Output the [x, y] coordinate of the center of the cell containing the given text.  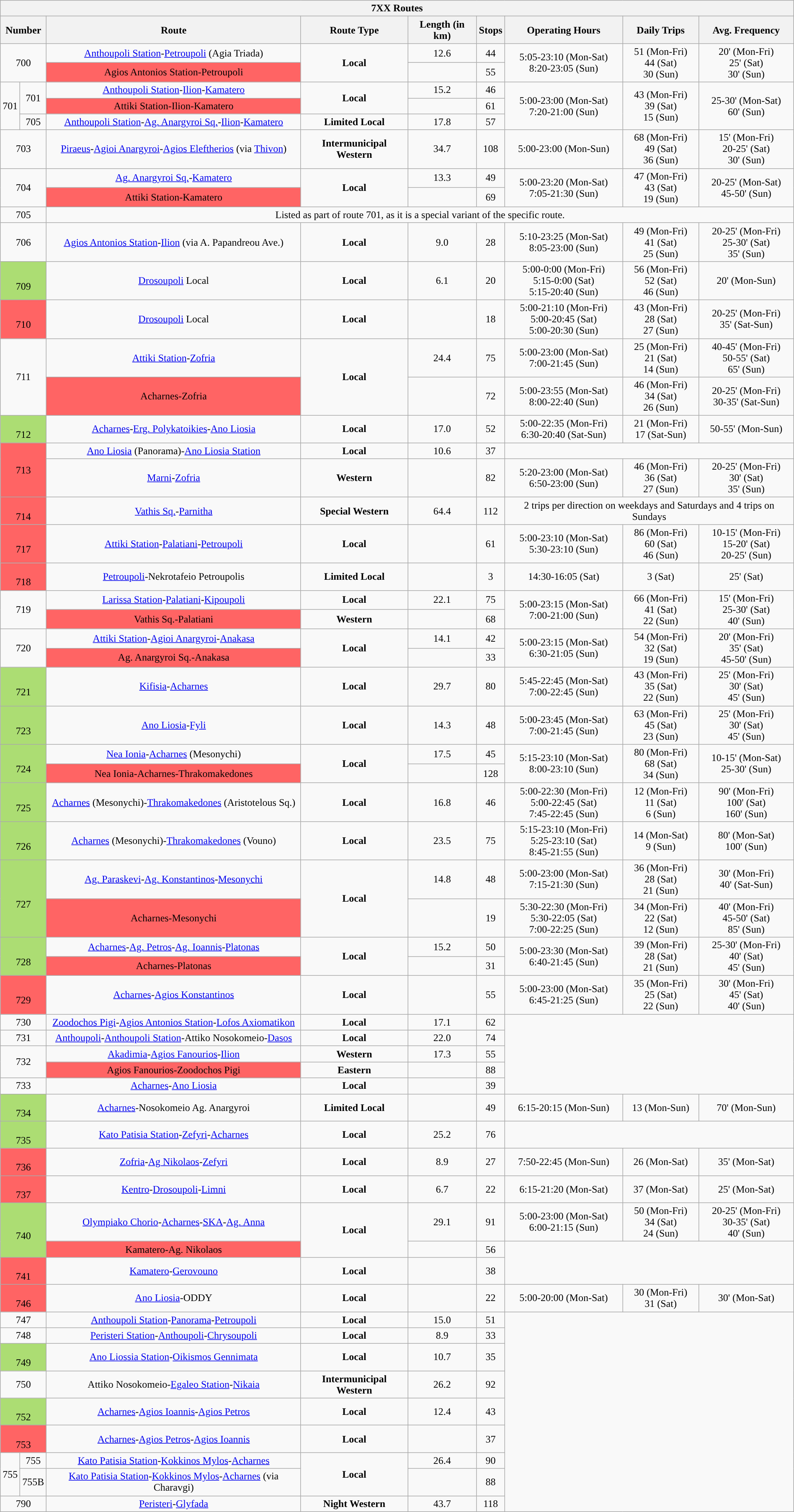
31 [491, 966]
736 [23, 1162]
13.3 [442, 178]
45 [491, 754]
30' (Mon-Sat) [746, 1298]
17.1 [442, 1022]
25-30' (Mon-Fri)40' (Sat)45' (Sun) [746, 957]
Olympiako Chorio-Acharnes-SKA-Ag. Anna [174, 1222]
7XX Routes [397, 8]
Kato Patisia Station-Kokkinos Mylos-Acharnes [174, 1461]
790 [23, 1504]
5:00-23:00 (Mon-Sun) [564, 149]
5:15-23:10 (Mon-Fri)5:25-23:10 (Sat)8:45-21:55 (Sun) [564, 841]
717 [23, 544]
112 [491, 511]
Agios Fanourios-Zoodochos Pigi [174, 1070]
Larissa Station-Palatiani-Kipoupoli [174, 600]
15' (Mon-Fri)25-30' (Sat)40' (Sun) [746, 609]
Stops [491, 30]
3 (Sat) [661, 577]
Attiki Station-Kamatero [174, 197]
5:00-23:00 (Mon-Sat)6:00-21:15 (Sun) [564, 1222]
14:30-16:05 (Sat) [564, 577]
Night Western [354, 1504]
5:00-23:00 (Mon-Sat)7:15-21:30 (Sun) [564, 879]
5:00-22:30 (Mon-Fri)5:00-22:45 (Sat)7:45-22:45 (Sun) [564, 802]
36 (Mon-Fri)28 (Sat)21 (Sun) [661, 879]
Peristeri Station-Anthoupoli-Chrysoupoli [174, 1336]
56 (Mon-Fri)52 (Sat)46 (Sun) [661, 280]
703 [23, 149]
26 (Mon-Sat) [661, 1162]
43 (Mon-Fri)35 (Sat)22 (Sun) [661, 687]
Acharnes-Ag. Petros-Ag. Ioannis-Platonas [174, 947]
80 (Mon-Fri)68 (Sat)34 (Sun) [661, 764]
Attiki Station-Ilion-Kamatero [174, 106]
10.6 [442, 451]
38 [491, 1271]
3 [491, 577]
76 [491, 1134]
6.7 [442, 1189]
730 [23, 1022]
Route [174, 30]
13 (Mon-Sun) [661, 1108]
35 (Mon-Fri)25 (Sat)22 (Sun) [661, 995]
12.6 [442, 53]
57 [491, 122]
713 [23, 470]
729 [23, 995]
14.3 [442, 725]
Vathis Sq.-Parnitha [174, 511]
Ano Liosia-ODDY [174, 1298]
43 (Mon-Fri)28 (Sat)27 (Sun) [661, 319]
731 [23, 1038]
10-15' (Mon-Fri)15-20' (Sat)20-25' (Sun) [746, 544]
22.1 [442, 600]
737 [23, 1189]
91 [491, 1222]
721 [23, 687]
86 (Mon-Fri)60 (Sat)46 (Sun) [661, 544]
5:00-0:00 (Mon-Fri)5:15-0:00 (Sat)5:15-20:40 (Sun) [564, 280]
Kato Patisia Station-Kokkinos Mylos-Acharnes (via Charavgi) [174, 1482]
10.7 [442, 1357]
14.8 [442, 879]
46 (Mon-Fri)36 (Sat)27 (Sun) [661, 478]
724 [23, 764]
728 [23, 957]
Listed as part of route 701, as it is a special variant of the specific route. [420, 215]
24.4 [442, 357]
5:00-23:15 (Mon-Sat)6:30-21:05 (Sun) [564, 648]
Anthoupoli Station-Ilion-Kamatero [174, 90]
20-25' (Mon-Fri)35' (Sat-Sun) [746, 319]
39 (Mon-Fri)28 (Sat)21 (Sun) [661, 957]
118 [491, 1504]
12.4 [442, 1412]
Nea Ionia-Acharnes-Thrakomakedones [174, 773]
752 [23, 1412]
2 trips per direction on weekdays and Saturdays and 4 trips on Sundays [649, 511]
Piraeus-Agioi Anargyroi-Agios Eleftherios (via Thivon) [174, 149]
21 (Mon-Fri)17 (Sat-Sun) [661, 429]
128 [491, 773]
54 (Mon-Fri)32 (Sat)19 (Sun) [661, 648]
50-55' (Mon-Sun) [746, 429]
82 [491, 478]
Anthoupoli Station-Panorama-Petroupoli [174, 1320]
706 [23, 242]
29.1 [442, 1222]
700 [23, 63]
80' (Mon-Sat)100' (Sun) [746, 841]
5:00-20:00 (Mon-Sat) [564, 1298]
Acharnes-Zofria [174, 396]
70' (Mon-Sun) [746, 1108]
Acharnes-Mesonychi [174, 918]
30' (Mon-Fri)45' (Sat)40' (Sun) [746, 995]
25' (Sat) [746, 577]
Kifisia-Acharnes [174, 687]
Acharnes-Ano Liosia [174, 1086]
Eastern [354, 1070]
6.1 [442, 280]
Agios Antonios Station-Ilion (via A. Papandreou Ave.) [174, 242]
Acharnes-Platonas [174, 966]
711 [23, 377]
746 [23, 1298]
Kentro-Drosoupoli-Limni [174, 1189]
25 (Mon-Fri)21 (Sat)14 (Sun) [661, 357]
5:30-22:30 (Mon-Fri)5:30-22:05 (Sat)7:00-22:25 (Sun) [564, 918]
6:15-21:20 (Mon-Sat) [564, 1189]
Kato Patisia Station-Zefyri-Acharnes [174, 1134]
20-25' (Mon-Fri)30' (Sat)35' (Sun) [746, 478]
20 [491, 280]
43 [491, 1412]
14 (Mon-Sat)9 (Sun) [661, 841]
750 [23, 1385]
727 [23, 898]
Akadimia-Agios Fanourios-Ilion [174, 1054]
20-25' (Mon-Fri)30-35' (Sat-Sun) [746, 396]
726 [23, 841]
Attiko Nosokomeio-Egaleo Station-Nikaia [174, 1385]
68 (Mon-Fri)49 (Sat)36 (Sun) [661, 149]
5:10-23:25 (Mon-Sat)8:05-23:00 (Sun) [564, 242]
30 (Mon-Fri)31 (Sat) [661, 1298]
Route Type [354, 30]
69 [491, 197]
747 [23, 1320]
Acharnes-Nosokomeio Ag. Anargyroi [174, 1108]
23.5 [442, 841]
Zoodochos Pigi-Agios Antonios Station-Lofos Axiomatikon [174, 1022]
Vathis Sq.-Palatiani [174, 619]
51 (Mon-Fri)44 (Sat)30 (Sun) [661, 63]
Ag. Anargyroi Sq.-Kamatero [174, 178]
Kamatero-Ag. Nikolaos [174, 1249]
92 [491, 1385]
Attiki Station-Agioi Anargyroi-Anakasa [174, 638]
30' (Mon-Fri)40' (Sat-Sun) [746, 879]
Zofria-Ag Nikolaos-Zefyri [174, 1162]
47 (Mon-Fri)43 (Sat)19 (Sun) [661, 188]
63 (Mon-Fri)45 (Sat)23 (Sun) [661, 725]
35 [491, 1357]
20-25' (Mon-Sat)45-50' (Sun) [746, 188]
7:50-22:45 (Mon-Sun) [564, 1162]
5:00-23:20 (Mon-Sat)7:05-21:30 (Sun) [564, 188]
Number [23, 30]
Ano Liossia Station-Oikismos Gennimata [174, 1357]
749 [23, 1357]
710 [23, 319]
19 [491, 918]
5:15-23:10 (Mon-Sat)8:00-23:10 (Sun) [564, 764]
Anthoupoli Station-Ag. Anargyroi Sq.-Ilion-Kamatero [174, 122]
Anthoupoli Station-Petroupoli (Agia Triada) [174, 53]
66 (Mon-Fri)41 (Sat)22 (Sun) [661, 609]
732 [23, 1062]
56 [491, 1249]
Acharnes (Mesonychi)-Thrakomakedones (Vouno) [174, 841]
Attiki Station-Palatiani-Petroupoli [174, 544]
52 [491, 429]
108 [491, 149]
709 [23, 280]
40' (Mon-Fri)45-50' (Sat)85' (Sun) [746, 918]
Anthoupoli-Anthoupoli Station-Attiko Nosokomeio-Dasos [174, 1038]
25' (Mon-Sat) [746, 1189]
735 [23, 1134]
9.0 [442, 242]
17.5 [442, 754]
Agios Antonios Station-Petroupoli [174, 72]
10-15' (Mon-Sat)25-30' (Sun) [746, 764]
50 [491, 947]
51 [491, 1320]
35' (Mon-Sat) [746, 1162]
64.4 [442, 511]
5:00-23:15 (Mon-Sat)7:00-21:00 (Sun) [564, 609]
5:00-23:00 (Mon-Sat)6:45-21:25 (Sun) [564, 995]
5:00-23:55 (Mon-Sat)8:00-22:40 (Sun) [564, 396]
17.3 [442, 1054]
Attiki Station-Zofria [174, 357]
20-25' (Mon-Fri)25-30' (Sat)35' (Sun) [746, 242]
46 (Mon-Fri)34 (Sat)26 (Sun) [661, 396]
Operating Hours [564, 30]
39 [491, 1086]
74 [491, 1038]
734 [23, 1108]
42 [491, 638]
Marni-Zofria [174, 478]
34.7 [442, 149]
43 (Mon-Fri)39 (Sat)15 (Sun) [661, 106]
723 [23, 725]
18 [491, 319]
5:45-22:45 (Mon-Sat)7:00-22:45 (Sun) [564, 687]
Ano Liosia-Fyli [174, 725]
Acharnes-Agios Petros-Agios Ioannis [174, 1439]
20' (Mon-Fri)35' (Sat)45-50' (Sun) [746, 648]
50 (Mon-Fri)34 (Sat)24 (Sun) [661, 1222]
20' (Mon-Sun) [746, 280]
Length (in km) [442, 30]
Petroupoli-Nekrotafeio Petroupolis [174, 577]
34 (Mon-Fri)22 (Sat)12 (Sun) [661, 918]
753 [23, 1439]
755B [34, 1482]
12 (Mon-Fri)11 (Sat)6 (Sun) [661, 802]
740 [23, 1230]
90 [491, 1461]
16.8 [442, 802]
719 [23, 609]
5:00-22:35 (Mon-Fri)6:30-20:40 (Sat-Sun) [564, 429]
17.0 [442, 429]
72 [491, 396]
68 [491, 619]
Special Western [354, 511]
17.8 [442, 122]
5:00-23:30 (Mon-Sat)6:40-21:45 (Sun) [564, 957]
22.0 [442, 1038]
Acharnes (Mesonychi)-Thrakomakedones (Aristotelous Sq.) [174, 802]
37 (Mon-Sat) [661, 1189]
Daily Trips [661, 30]
Acharnes-Agios Konstantinos [174, 995]
733 [23, 1086]
27 [491, 1162]
29.7 [442, 687]
40-45' (Mon-Fri)50-55' (Sat)65' (Sun) [746, 357]
Nea Ionia-Acharnes (Mesonychi) [174, 754]
5:00-23:10 (Mon-Sat)5:30-23:10 (Sun) [564, 544]
26.4 [442, 1461]
Peristeri-Glyfada [174, 1504]
20' (Mon-Fri)25' (Sat)30' (Sun) [746, 63]
Ag. Paraskevi-Ag. Konstantinos-Mesonychi [174, 879]
5:05-23:10 (Mon-Sat)8:20-23:05 (Sun) [564, 63]
714 [23, 511]
20-25' (Mon-Fri)30-35' (Sat)40' (Sun) [746, 1222]
5:00-23:00 (Mon-Sat)7:20-21:00 (Sun) [564, 106]
720 [23, 648]
741 [23, 1271]
704 [23, 188]
62 [491, 1022]
748 [23, 1336]
Acharnes-Agios Ioannis-Agios Petros [174, 1412]
Ano Liosia (Panorama)-Ano Liosia Station [174, 451]
5:20-23:00 (Mon-Sat)6:50-23:00 (Sun) [564, 478]
718 [23, 577]
25.2 [442, 1134]
28 [491, 242]
49 (Mon-Fri)41 (Sat)25 (Sun) [661, 242]
14.1 [442, 638]
44 [491, 53]
90' (Mon-Fri)100' (Sat)160' (Sun) [746, 802]
26.2 [442, 1385]
5:00-23:45 (Mon-Sat)7:00-21:45 (Sun) [564, 725]
Avg. Frequency [746, 30]
15' (Mon-Fri)20-25' (Sat)30' (Sun) [746, 149]
Ag. Anargyroi Sq.-Anakasa [174, 658]
6:15-20:15 (Mon-Sun) [564, 1108]
5:00-23:00 (Mon-Sat)7:00-21:45 (Sun) [564, 357]
Acharnes-Erg. Polykatoikies-Ano Liosia [174, 429]
725 [23, 802]
712 [23, 429]
5:00-21:10 (Mon-Fri)5:00-20:45 (Sat)5:00-20:30 (Sun) [564, 319]
25-30' (Mon-Sat)60' (Sun) [746, 106]
43.7 [442, 1504]
80 [491, 687]
15.0 [442, 1320]
Kamatero-Gerovouno [174, 1271]
